For the text-containing cell, return its midpoint in [x, y] coordinate format. 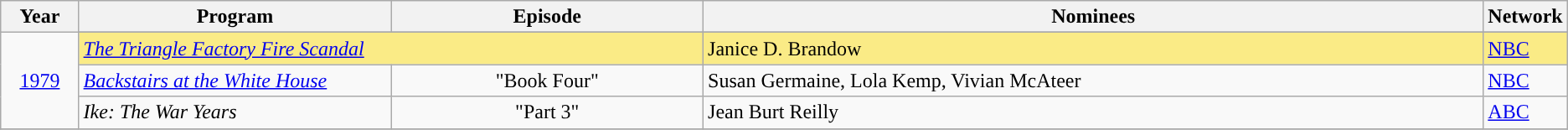
"Part 3" [548, 112]
ABC [1525, 112]
Program [235, 17]
Network [1525, 17]
Year [40, 17]
Nominees [1094, 17]
Susan Germaine, Lola Kemp, Vivian McAteer [1094, 81]
The Triangle Factory Fire Scandal [391, 49]
"Book Four" [548, 81]
Episode [548, 17]
Backstairs at the White House [235, 81]
Jean Burt Reilly [1094, 112]
Janice D. Brandow [1094, 49]
Ike: The War Years [235, 112]
1979 [40, 81]
